Extract the [X, Y] coordinate from the center of the cell holding the provided text.  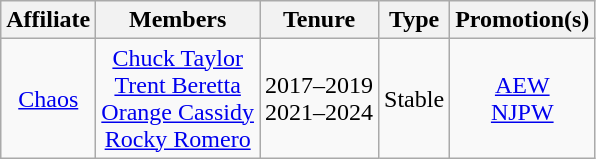
Chaos [48, 98]
Tenure [320, 20]
Affiliate [48, 20]
Members [178, 20]
Promotion(s) [522, 20]
Type [414, 20]
2017–20192021–2024 [320, 98]
Stable [414, 98]
AEWNJPW [522, 98]
Chuck TaylorTrent BerettaOrange CassidyRocky Romero [178, 98]
